Search for the cell housing the specified text and yield its [X, Y] center coordinate. 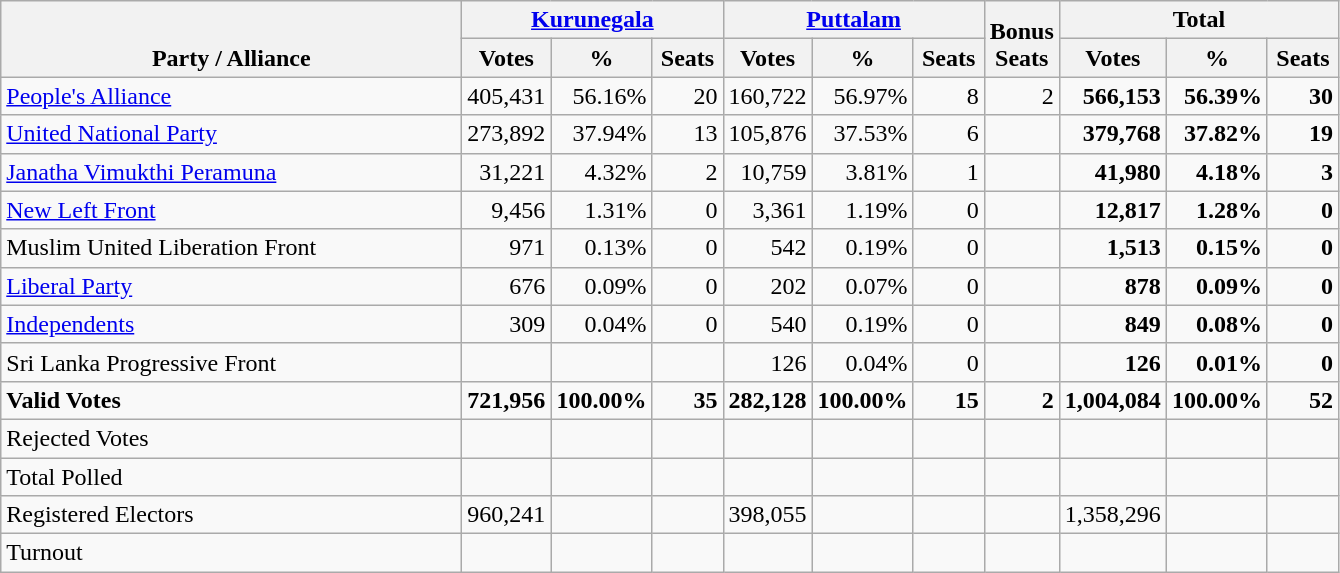
542 [768, 248]
273,892 [506, 134]
1 [948, 172]
People's Alliance [232, 96]
56.16% [602, 96]
Party / Alliance [232, 39]
Total [1198, 20]
37.94% [602, 134]
10,759 [768, 172]
0.01% [1216, 362]
37.53% [862, 134]
20 [688, 96]
37.82% [1216, 134]
Kurunegala [592, 20]
405,431 [506, 96]
282,128 [768, 400]
Registered Electors [232, 515]
9,456 [506, 210]
0.15% [1216, 248]
398,055 [768, 515]
New Left Front [232, 210]
Puttalam [854, 20]
379,768 [1112, 134]
BonusSeats [1022, 39]
6 [948, 134]
8 [948, 96]
3.81% [862, 172]
1.19% [862, 210]
4.18% [1216, 172]
Total Polled [232, 477]
1,358,296 [1112, 515]
0.08% [1216, 324]
540 [768, 324]
160,722 [768, 96]
35 [688, 400]
1,513 [1112, 248]
202 [768, 286]
30 [1302, 96]
4.32% [602, 172]
12,817 [1112, 210]
0.13% [602, 248]
Liberal Party [232, 286]
849 [1112, 324]
878 [1112, 286]
Rejected Votes [232, 438]
United National Party [232, 134]
0.07% [862, 286]
1.31% [602, 210]
566,153 [1112, 96]
3,361 [768, 210]
676 [506, 286]
Valid Votes [232, 400]
721,956 [506, 400]
1.28% [1216, 210]
41,980 [1112, 172]
19 [1302, 134]
960,241 [506, 515]
1,004,084 [1112, 400]
309 [506, 324]
971 [506, 248]
Muslim United Liberation Front [232, 248]
Independents [232, 324]
3 [1302, 172]
105,876 [768, 134]
15 [948, 400]
56.39% [1216, 96]
13 [688, 134]
Janatha Vimukthi Peramuna [232, 172]
Sri Lanka Progressive Front [232, 362]
31,221 [506, 172]
Turnout [232, 553]
52 [1302, 400]
56.97% [862, 96]
